Determine the (X, Y) coordinate at the center of the cell enclosing the given text.  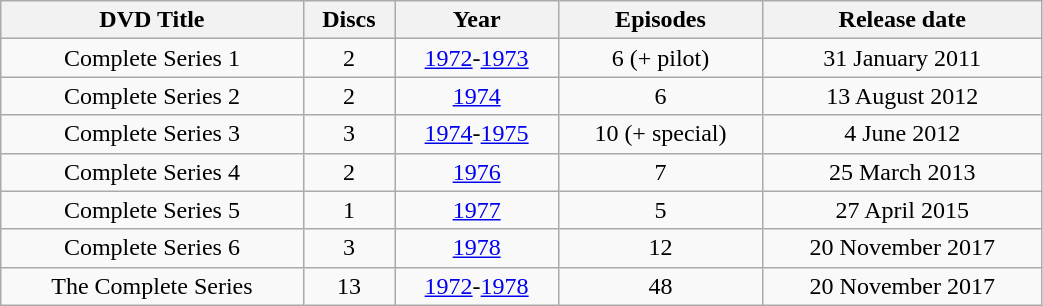
13 August 2012 (902, 96)
Complete Series 6 (152, 248)
31 January 2011 (902, 58)
Year (477, 20)
7 (661, 172)
1974-1975 (477, 134)
5 (661, 210)
1972-1978 (477, 286)
6 (+ pilot) (661, 58)
12 (661, 248)
DVD Title (152, 20)
1977 (477, 210)
27 April 2015 (902, 210)
48 (661, 286)
Complete Series 1 (152, 58)
4 June 2012 (902, 134)
25 March 2013 (902, 172)
Release date (902, 20)
Complete Series 3 (152, 134)
1974 (477, 96)
Complete Series 5 (152, 210)
1 (349, 210)
Complete Series 2 (152, 96)
Discs (349, 20)
1972-1973 (477, 58)
Complete Series 4 (152, 172)
13 (349, 286)
1976 (477, 172)
6 (661, 96)
1978 (477, 248)
10 (+ special) (661, 134)
The Complete Series (152, 286)
Episodes (661, 20)
